Pinpoint the cell where the given text exists, returning its (X, Y) midpoint coordinate. 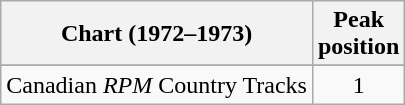
Canadian RPM Country Tracks (157, 85)
Peakposition (358, 34)
Chart (1972–1973) (157, 34)
1 (358, 85)
